Return (X, Y) of the center of cell containing provided text 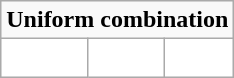
Helmet (44, 58)
Jersey (126, 58)
Uniform combination (118, 20)
Pants (200, 58)
